Output the [x, y] coordinate of the center of the cell containing the given text.  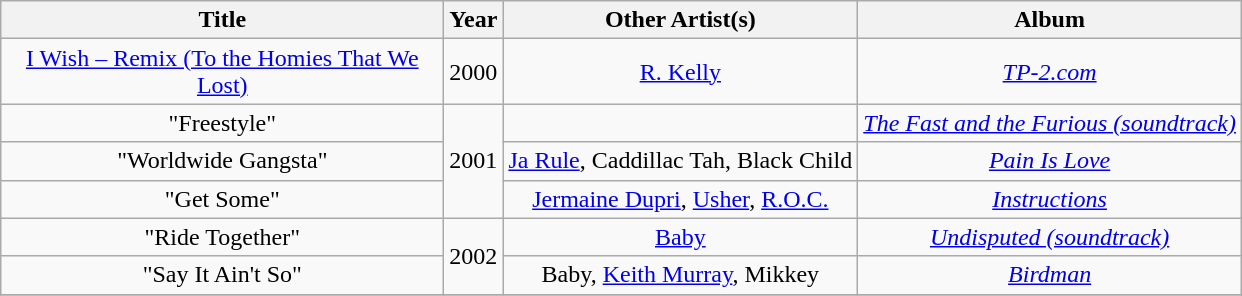
"Say It Ain't So" [222, 275]
TP-2.com [1050, 72]
"Worldwide Gangsta" [222, 161]
Album [1050, 20]
"Ride Together" [222, 237]
R. Kelly [680, 72]
2002 [474, 256]
Year [474, 20]
Baby, Keith Murray, Mikkey [680, 275]
"Freestyle" [222, 123]
2001 [474, 161]
Instructions [1050, 199]
Other Artist(s) [680, 20]
2000 [474, 72]
I Wish – Remix (To the Homies That We Lost) [222, 72]
"Get Some" [222, 199]
Undisputed (soundtrack) [1050, 237]
Baby [680, 237]
Pain Is Love [1050, 161]
Title [222, 20]
Birdman [1050, 275]
Ja Rule, Caddillac Tah, Black Child [680, 161]
Jermaine Dupri, Usher, R.O.C. [680, 199]
The Fast and the Furious (soundtrack) [1050, 123]
